Output the [x, y] coordinate of the center of the cell containing the given text.  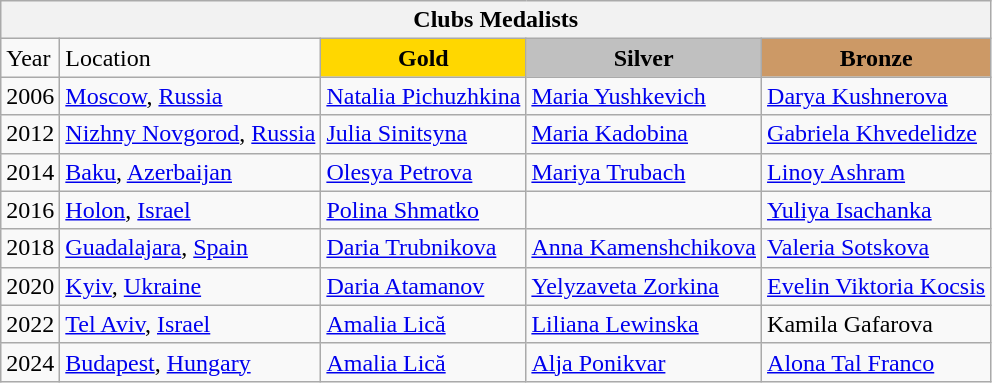
Valeria Sotskova [876, 248]
Evelin Viktoria Kocsis [876, 286]
Holon, Israel [190, 210]
Maria Yushkevich [644, 96]
Nizhny Novgorod, Russia [190, 134]
Mariya Trubach [644, 172]
2024 [30, 362]
Linoy Ashram [876, 172]
Maria Kadobina [644, 134]
Kamila Gafarova [876, 324]
Daria Trubnikova [424, 248]
Silver [644, 58]
2006 [30, 96]
Year [30, 58]
Gabriela Khvedelidze [876, 134]
Daria Atamanov [424, 286]
2014 [30, 172]
Clubs Medalists [496, 20]
Yelyzaveta Zorkina [644, 286]
2020 [30, 286]
2018 [30, 248]
2022 [30, 324]
Alja Ponikvar [644, 362]
Gold [424, 58]
Natalia Pichuzhkina [424, 96]
Liliana Lewinska [644, 324]
2012 [30, 134]
Kyiv, Ukraine [190, 286]
Julia Sinitsyna [424, 134]
Anna Kamenshchikova [644, 248]
Moscow, Russia [190, 96]
2016 [30, 210]
Darya Kushnerova [876, 96]
Polina Shmatko [424, 210]
Alona Tal Franco [876, 362]
Olesya Petrova [424, 172]
Guadalajara, Spain [190, 248]
Tel Aviv, Israel [190, 324]
Bronze [876, 58]
Baku, Azerbaijan [190, 172]
Location [190, 58]
Yuliya Isachanka [876, 210]
Budapest, Hungary [190, 362]
